Find where the given text appears and provide that cell's center as [X, Y] coordinate. 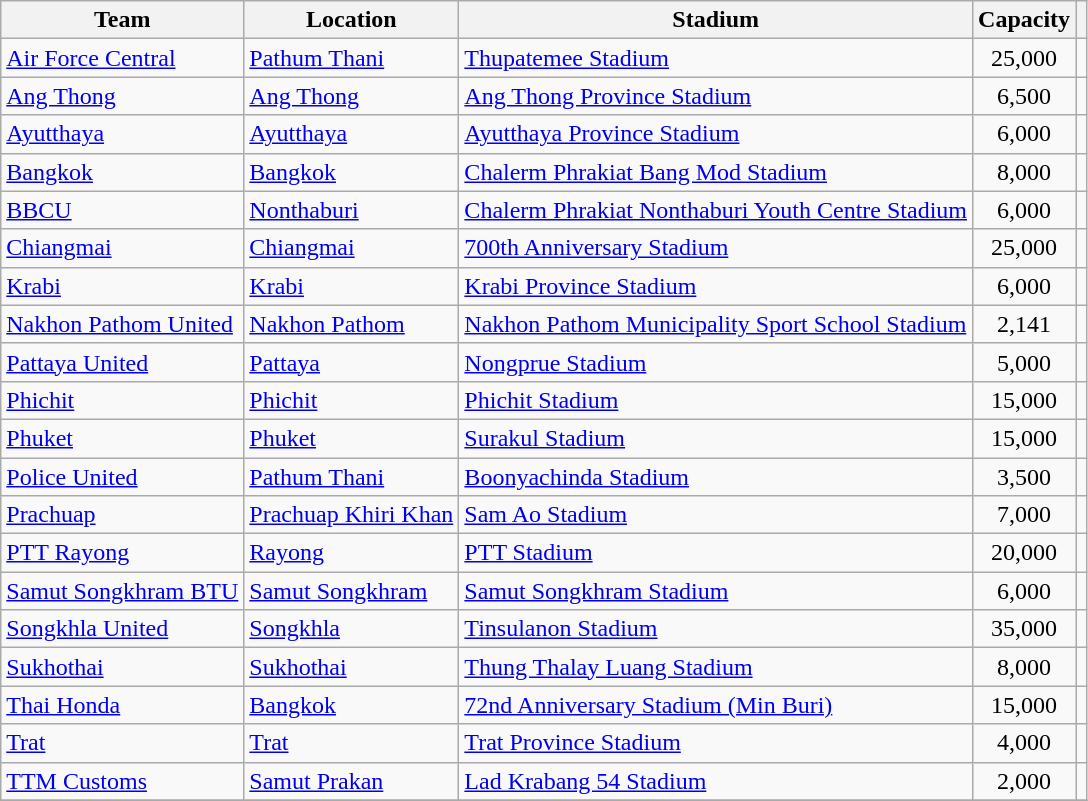
Lad Krabang 54 Stadium [716, 781]
Chalerm Phrakiat Nonthaburi Youth Centre Stadium [716, 210]
Prachuap [122, 515]
Phichit Stadium [716, 400]
Songkhla [352, 629]
Capacity [1024, 20]
Trat Province Stadium [716, 743]
Boonyachinda Stadium [716, 477]
BBCU [122, 210]
Stadium [716, 20]
5,000 [1024, 362]
Thung Thalay Luang Stadium [716, 667]
Nonthaburi [352, 210]
Samut Songkhram Stadium [716, 591]
Ayutthaya Province Stadium [716, 134]
3,500 [1024, 477]
Location [352, 20]
TTM Customs [122, 781]
Pattaya United [122, 362]
Team [122, 20]
Nakhon Pathom United [122, 324]
20,000 [1024, 553]
700th Anniversary Stadium [716, 248]
Police United [122, 477]
Thai Honda [122, 705]
Surakul Stadium [716, 438]
2,000 [1024, 781]
Thupatemee Stadium [716, 58]
Samut Songkhram BTU [122, 591]
Nakhon Pathom [352, 324]
72nd Anniversary Stadium (Min Buri) [716, 705]
Nongprue Stadium [716, 362]
4,000 [1024, 743]
PTT Stadium [716, 553]
Pattaya [352, 362]
Chalerm Phrakiat Bang Mod Stadium [716, 172]
Sam Ao Stadium [716, 515]
2,141 [1024, 324]
Tinsulanon Stadium [716, 629]
Prachuap Khiri Khan [352, 515]
Air Force Central [122, 58]
7,000 [1024, 515]
Nakhon Pathom Municipality Sport School Stadium [716, 324]
Samut Songkhram [352, 591]
Samut Prakan [352, 781]
Ang Thong Province Stadium [716, 96]
Krabi Province Stadium [716, 286]
PTT Rayong [122, 553]
Songkhla United [122, 629]
6,500 [1024, 96]
Rayong [352, 553]
35,000 [1024, 629]
